Provide the [x, y] coordinate of the cell's center where the given text is located.  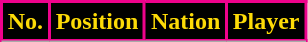
Position [96, 22]
Player [266, 22]
No. [26, 22]
Nation [186, 22]
